Capture the cell that displays the provided text and extract its (X, Y) central coordinate. 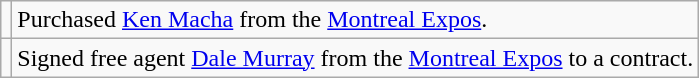
Signed free agent Dale Murray from the Montreal Expos to a contract. (356, 58)
Purchased Ken Macha from the Montreal Expos. (356, 20)
